Locate the cell with the specified text and output its [x, y] center coordinate. 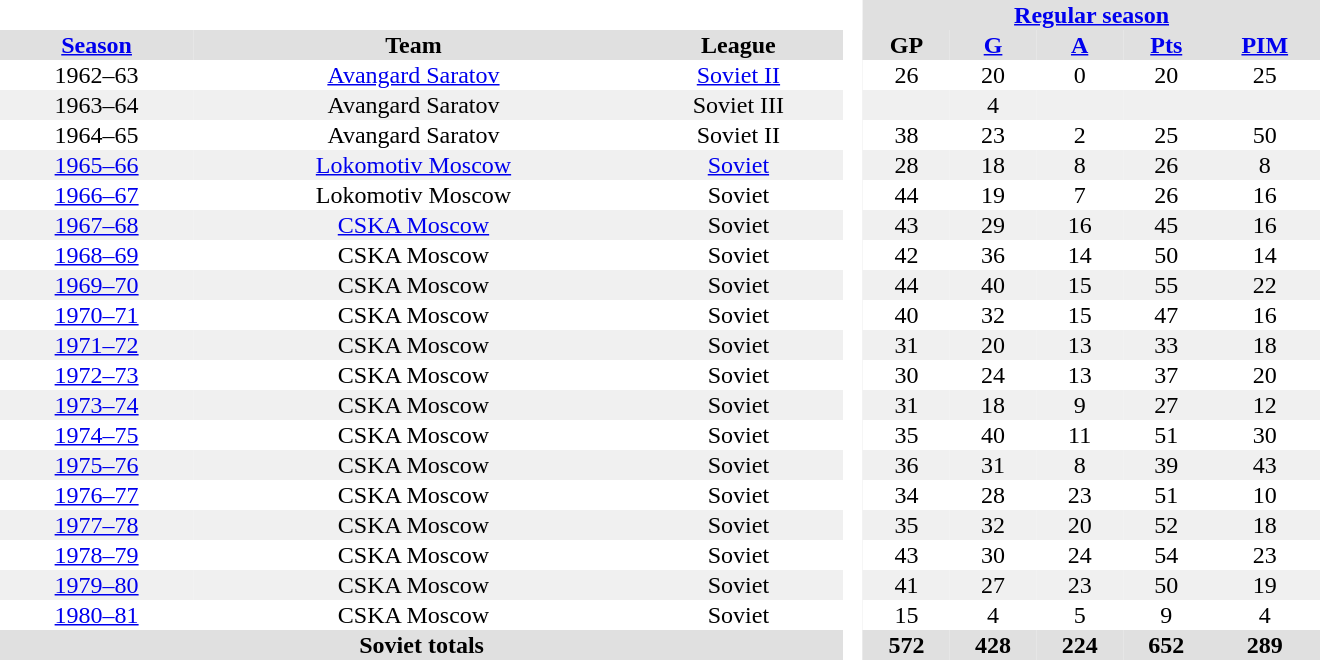
1965–66 [96, 165]
11 [1080, 435]
GP [906, 45]
1967–68 [96, 225]
42 [906, 255]
54 [1166, 555]
G [994, 45]
1976–77 [96, 495]
428 [994, 645]
1963–64 [96, 105]
2 [1080, 135]
1968–69 [96, 255]
1969–70 [96, 285]
1971–72 [96, 345]
39 [1166, 465]
33 [1166, 345]
1980–81 [96, 615]
Regular season [1092, 15]
10 [1265, 495]
29 [994, 225]
45 [1166, 225]
A [1080, 45]
Team [413, 45]
Pts [1166, 45]
Soviet III [738, 105]
7 [1080, 195]
22 [1265, 285]
1972–73 [96, 375]
37 [1166, 375]
5 [1080, 615]
Soviet totals [422, 645]
12 [1265, 405]
289 [1265, 645]
41 [906, 585]
1970–71 [96, 315]
52 [1166, 525]
1962–63 [96, 75]
PIM [1265, 45]
1966–67 [96, 195]
League [738, 45]
Season [96, 45]
38 [906, 135]
572 [906, 645]
1978–79 [96, 555]
34 [906, 495]
1973–74 [96, 405]
652 [1166, 645]
224 [1080, 645]
1975–76 [96, 465]
1974–75 [96, 435]
0 [1080, 75]
1964–65 [96, 135]
1979–80 [96, 585]
47 [1166, 315]
55 [1166, 285]
1977–78 [96, 525]
